Scan for the cell matching the given text and deliver its [x, y] coordinate at center. 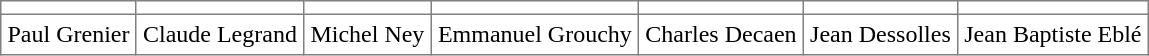
Michel Ney [368, 34]
Paul Grenier [68, 34]
Claude Legrand [220, 34]
Charles Decaen [722, 34]
Jean Baptiste Eblé [1052, 34]
Emmanuel Grouchy [534, 34]
Jean Dessolles [880, 34]
